Search for the cell housing the specified text and yield its (x, y) center coordinate. 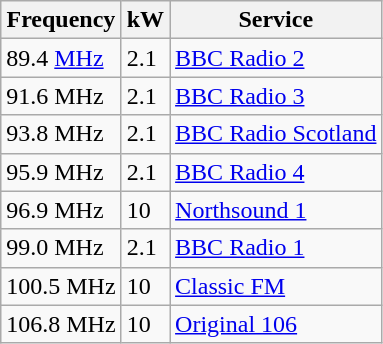
BBC Radio 2 (276, 58)
91.6 MHz (61, 96)
BBC Radio Scotland (276, 134)
96.9 MHz (61, 210)
99.0 MHz (61, 248)
100.5 MHz (61, 286)
89.4 MHz (61, 58)
Original 106 (276, 324)
kW (145, 20)
93.8 MHz (61, 134)
Classic FM (276, 286)
Service (276, 20)
BBC Radio 3 (276, 96)
106.8 MHz (61, 324)
BBC Radio 1 (276, 248)
Northsound 1 (276, 210)
Frequency (61, 20)
95.9 MHz (61, 172)
BBC Radio 4 (276, 172)
